Return (x, y) of the center of cell containing provided text 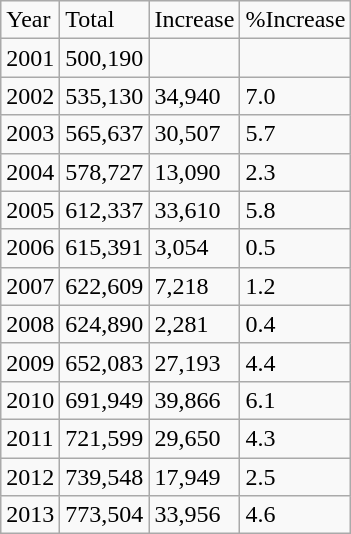
578,727 (104, 172)
535,130 (104, 96)
3,054 (194, 248)
6.1 (296, 400)
2006 (30, 248)
622,609 (104, 286)
739,548 (104, 477)
Year (30, 20)
7,218 (194, 286)
17,949 (194, 477)
4.4 (296, 362)
Total (104, 20)
4.6 (296, 515)
33,610 (194, 210)
2.5 (296, 477)
29,650 (194, 438)
2002 (30, 96)
721,599 (104, 438)
2001 (30, 58)
5.7 (296, 134)
2.3 (296, 172)
4.3 (296, 438)
2005 (30, 210)
0.4 (296, 324)
Increase (194, 20)
2009 (30, 362)
2008 (30, 324)
2010 (30, 400)
500,190 (104, 58)
2013 (30, 515)
2012 (30, 477)
39,866 (194, 400)
%Increase (296, 20)
1.2 (296, 286)
13,090 (194, 172)
30,507 (194, 134)
652,083 (104, 362)
2011 (30, 438)
773,504 (104, 515)
2,281 (194, 324)
0.5 (296, 248)
2007 (30, 286)
565,637 (104, 134)
612,337 (104, 210)
624,890 (104, 324)
2004 (30, 172)
7.0 (296, 96)
27,193 (194, 362)
2003 (30, 134)
691,949 (104, 400)
34,940 (194, 96)
5.8 (296, 210)
33,956 (194, 515)
615,391 (104, 248)
